From the cell containing the given text, extract its center point as [x, y] coordinate. 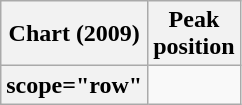
Chart (2009) [74, 34]
Peakposition [194, 34]
scope="row" [74, 85]
